Determine the (x, y) coordinate at the center of the cell enclosing the given text.  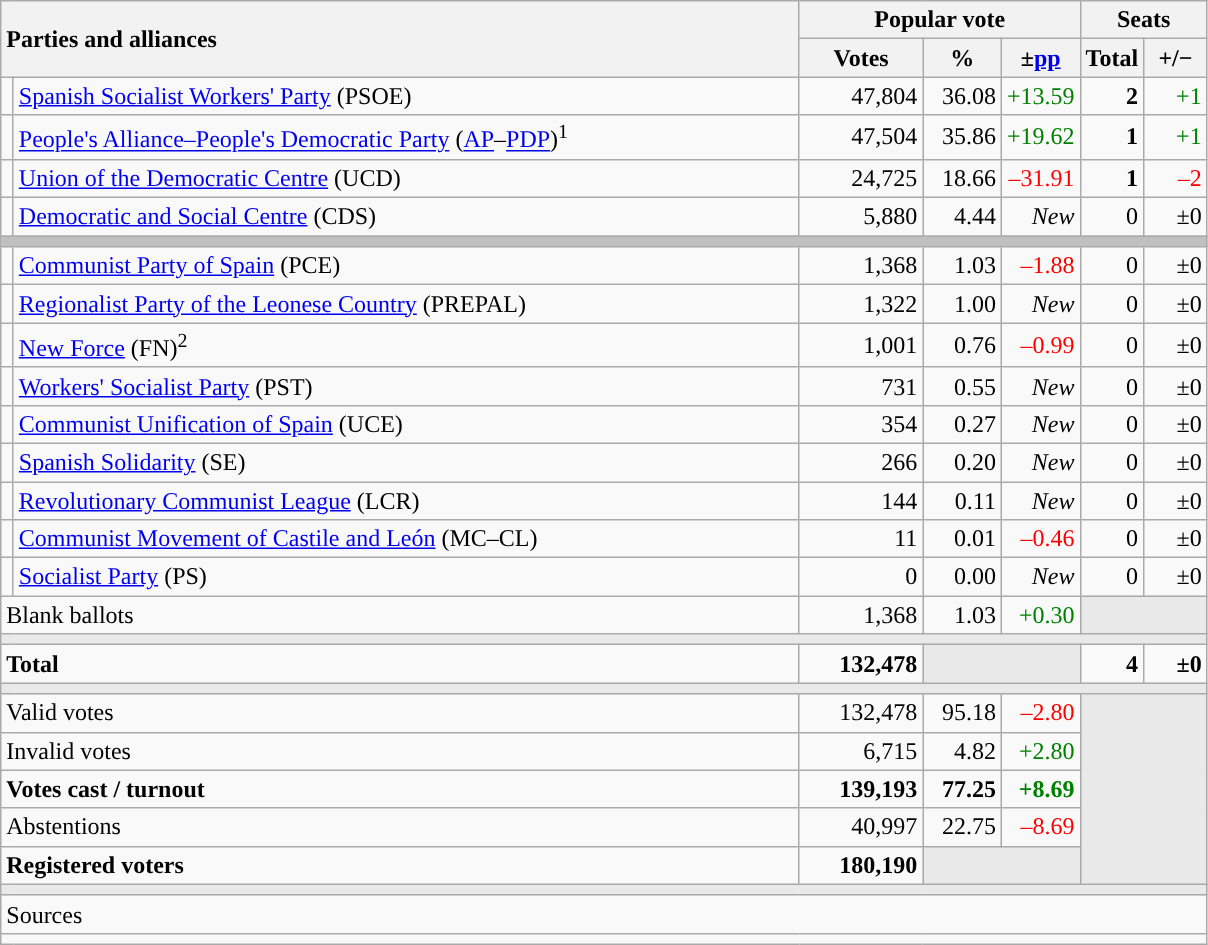
Socialist Party (PS) (406, 577)
47,504 (861, 138)
11 (861, 539)
354 (861, 424)
Invalid votes (400, 751)
5,880 (861, 217)
0.20 (962, 462)
New Force (FN)2 (406, 346)
0.11 (962, 501)
266 (861, 462)
+19.62 (1040, 138)
Parties and alliances (400, 39)
77.25 (962, 789)
Registered voters (400, 865)
Blank ballots (400, 615)
±pp (1040, 58)
0.55 (962, 386)
144 (861, 501)
36.08 (962, 96)
139,193 (861, 789)
+0.30 (1040, 615)
0.27 (962, 424)
+/− (1176, 58)
4.82 (962, 751)
Workers' Socialist Party (PST) (406, 386)
Sources (604, 914)
0.01 (962, 539)
Communist Unification of Spain (UCE) (406, 424)
24,725 (861, 178)
–0.46 (1040, 539)
6,715 (861, 751)
4 (1112, 664)
4.44 (962, 217)
–2.80 (1040, 713)
Union of the Democratic Centre (UCD) (406, 178)
+13.59 (1040, 96)
+2.80 (1040, 751)
1,322 (861, 304)
–8.69 (1040, 827)
Popular vote (940, 20)
Communist Party of Spain (PCE) (406, 266)
180,190 (861, 865)
1.00 (962, 304)
Abstentions (400, 827)
–1.88 (1040, 266)
Votes (861, 58)
Regionalist Party of the Leonese Country (PREPAL) (406, 304)
–2 (1176, 178)
47,804 (861, 96)
18.66 (962, 178)
People's Alliance–People's Democratic Party (AP–PDP)1 (406, 138)
Valid votes (400, 713)
95.18 (962, 713)
Democratic and Social Centre (CDS) (406, 217)
1,001 (861, 346)
Revolutionary Communist League (LCR) (406, 501)
0.76 (962, 346)
Spanish Socialist Workers' Party (PSOE) (406, 96)
–31.91 (1040, 178)
Spanish Solidarity (SE) (406, 462)
–0.99 (1040, 346)
Seats (1144, 20)
731 (861, 386)
40,997 (861, 827)
2 (1112, 96)
35.86 (962, 138)
Votes cast / turnout (400, 789)
22.75 (962, 827)
+8.69 (1040, 789)
% (962, 58)
0.00 (962, 577)
Communist Movement of Castile and León (MC–CL) (406, 539)
